Pinpoint the cell where the given text exists, returning its (x, y) midpoint coordinate. 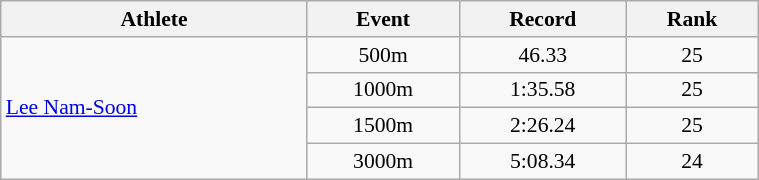
5:08.34 (542, 162)
Lee Nam-Soon (154, 108)
Athlete (154, 19)
Rank (692, 19)
Record (542, 19)
3000m (383, 162)
500m (383, 55)
24 (692, 162)
Event (383, 19)
1500m (383, 126)
1:35.58 (542, 90)
1000m (383, 90)
46.33 (542, 55)
2:26.24 (542, 126)
